Detect which cell encompasses the target text, then output its [x, y] center coordinate. 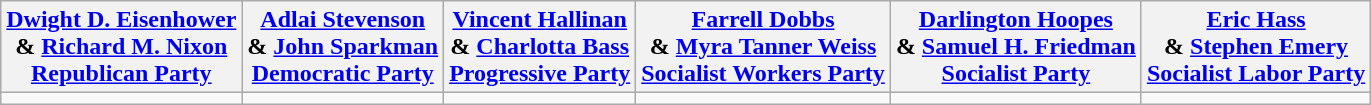
Darlington Hoopes & Samuel H. FriedmanSocialist Party [1016, 47]
Eric Hass & Stephen EmerySocialist Labor Party [1256, 47]
Farrell Dobbs & Myra Tanner WeissSocialist Workers Party [764, 47]
Vincent Hallinan & Charlotta BassProgressive Party [540, 47]
Dwight D. Eisenhower & Richard M. NixonRepublican Party [122, 47]
Adlai Stevenson & John SparkmanDemocratic Party [343, 47]
